Capture the cell that displays the provided text and extract its [x, y] central coordinate. 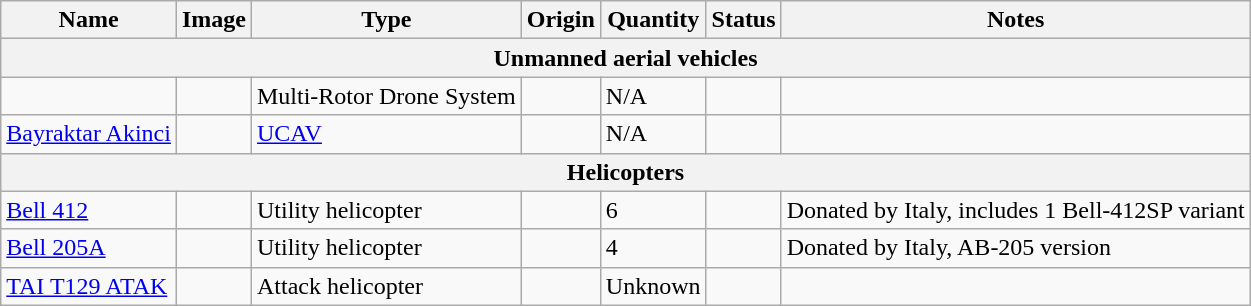
Image [214, 20]
Bell 412 [89, 210]
6 [653, 210]
UCAV [386, 134]
Unknown [653, 286]
Status [744, 20]
Multi-Rotor Drone System [386, 96]
TAI T129 ATAK [89, 286]
Donated by Italy, AB-205 version [1016, 248]
Origin [560, 20]
Donated by Italy, includes 1 Bell-412SP variant [1016, 210]
4 [653, 248]
Type [386, 20]
Quantity [653, 20]
Bell 205A [89, 248]
Attack helicopter [386, 286]
Bayraktar Akinci [89, 134]
Unmanned aerial vehicles [626, 58]
Name [89, 20]
Helicopters [626, 172]
Notes [1016, 20]
